Search for the cell housing the specified text and yield its [X, Y] center coordinate. 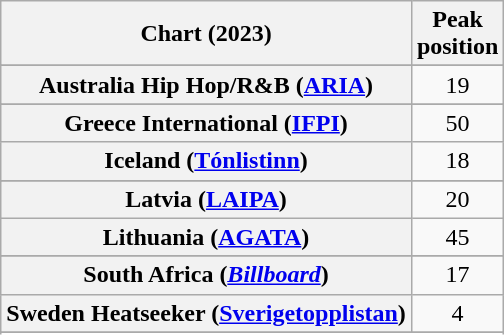
Australia Hip Hop/R&B (ARIA) [206, 85]
Latvia (LAIPA) [206, 199]
20 [457, 199]
Lithuania (AGATA) [206, 237]
Peakposition [457, 34]
50 [457, 123]
18 [457, 161]
17 [457, 275]
45 [457, 237]
19 [457, 85]
Sweden Heatseeker (Sverigetopplistan) [206, 313]
Greece International (IFPI) [206, 123]
South Africa (Billboard) [206, 275]
Chart (2023) [206, 34]
4 [457, 313]
Iceland (Tónlistinn) [206, 161]
